Locate the cell with the specified text and output its (X, Y) center coordinate. 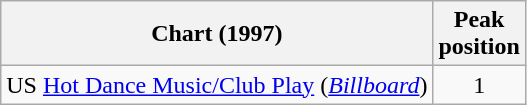
Chart (1997) (217, 34)
1 (479, 85)
US Hot Dance Music/Club Play (Billboard) (217, 85)
Peakposition (479, 34)
